Output the [x, y] coordinate of the center of the cell containing the given text.  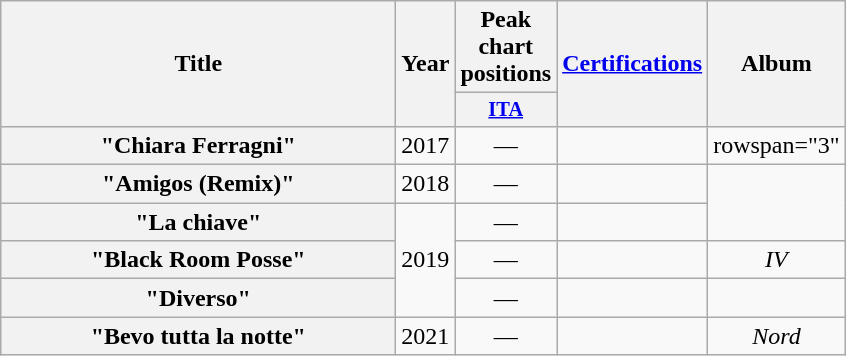
"Amigos (Remix)" [198, 184]
2017 [426, 145]
Year [426, 64]
Title [198, 64]
Certifications [632, 64]
ITA [506, 110]
"Black Room Posse" [198, 260]
"Chiara Ferragni" [198, 145]
2018 [426, 184]
"Diverso" [198, 298]
rowspan="3" [777, 145]
Peak chart positions [506, 47]
"Bevo tutta la notte" [198, 336]
"La chiave" [198, 222]
Nord [777, 336]
2019 [426, 260]
Album [777, 64]
IV [777, 260]
2021 [426, 336]
